Return the (x, y) coordinate for the center point of the cell that contains the specified text.  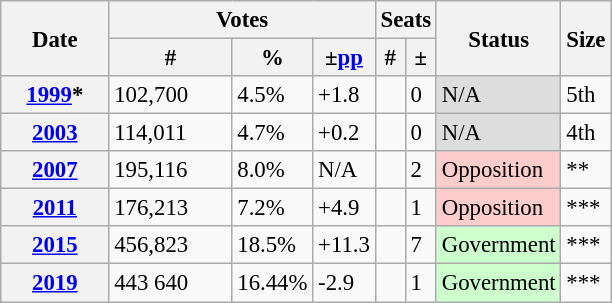
-2.9 (344, 283)
% (272, 58)
± (420, 58)
±pp (344, 58)
Votes (242, 20)
443 640 (170, 283)
5th (586, 95)
1999* (55, 95)
7.2% (272, 208)
** (586, 170)
2011 (55, 208)
4.7% (272, 133)
176,213 (170, 208)
2 (420, 170)
+0.2 (344, 133)
2015 (55, 245)
18.5% (272, 245)
4th (586, 133)
102,700 (170, 95)
16.44% (272, 283)
456,823 (170, 245)
2007 (55, 170)
2019 (55, 283)
+1.8 (344, 95)
Seats (406, 20)
Status (498, 38)
Size (586, 38)
+4.9 (344, 208)
195,116 (170, 170)
+11.3 (344, 245)
8.0% (272, 170)
114,011 (170, 133)
4.5% (272, 95)
Date (55, 38)
7 (420, 245)
2003 (55, 133)
